Output the (X, Y) coordinate of the center of the cell containing the given text.  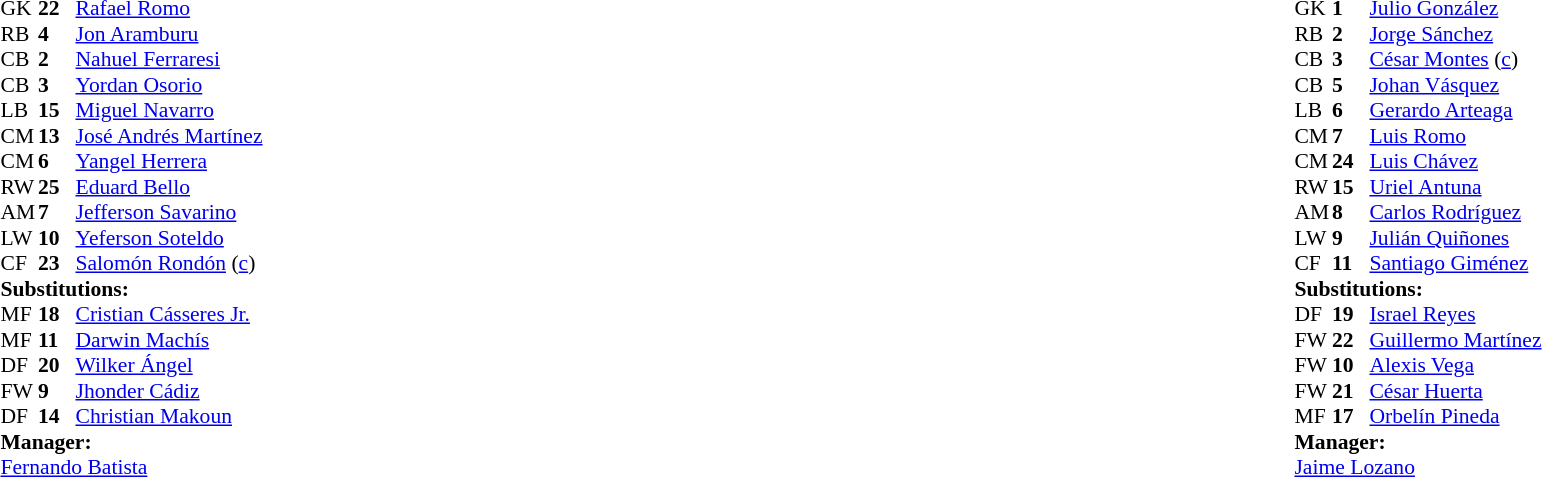
Jhonder Cádiz (170, 391)
Uriel Antuna (1455, 187)
14 (57, 417)
8 (1351, 213)
César Montes (c) (1455, 59)
Luis Romo (1455, 136)
Gerardo Arteaga (1455, 111)
Carlos Rodríguez (1455, 213)
24 (1351, 161)
Yeferson Soteldo (170, 238)
Alexis Vega (1455, 365)
Guillermo Martínez (1455, 340)
5 (1351, 85)
Jon Aramburu (170, 34)
Miguel Navarro (170, 111)
Darwin Machís (170, 340)
Christian Makoun (170, 417)
Salomón Rondón (c) (170, 263)
Luis Chávez (1455, 161)
Jorge Sánchez (1455, 34)
13 (57, 136)
Orbelín Pineda (1455, 417)
Julián Quiñones (1455, 238)
20 (57, 365)
17 (1351, 417)
22 (1351, 340)
Santiago Giménez (1455, 263)
Eduard Bello (170, 187)
Israel Reyes (1455, 315)
Cristian Cásseres Jr. (170, 315)
José Andrés Martínez (170, 136)
21 (1351, 391)
Jefferson Savarino (170, 213)
Johan Vásquez (1455, 85)
19 (1351, 315)
Wilker Ángel (170, 365)
23 (57, 263)
4 (57, 34)
Yordan Osorio (170, 85)
25 (57, 187)
Yangel Herrera (170, 161)
Nahuel Ferraresi (170, 59)
César Huerta (1455, 391)
18 (57, 315)
